Identify which cell holds the provided text, then report its (X, Y) central coordinate. 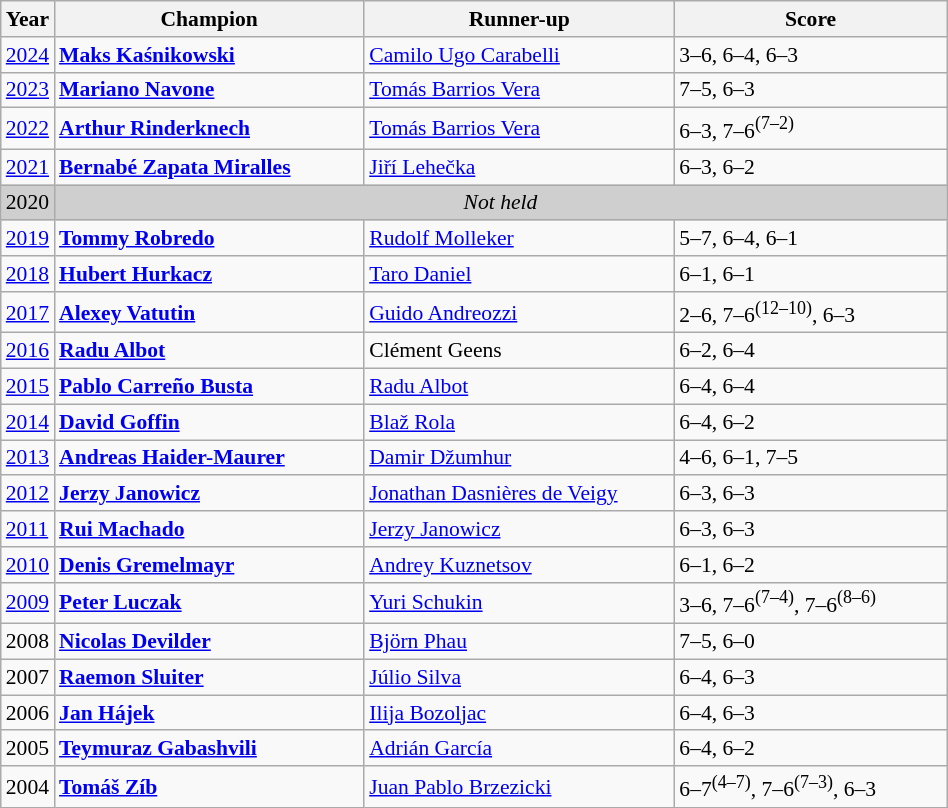
Jonathan Dasnières de Veigy (519, 494)
2017 (28, 312)
6–4, 6–4 (810, 387)
Denis Gremelmayr (209, 565)
4–6, 6–1, 7–5 (810, 458)
2012 (28, 494)
Jiří Lehečka (519, 167)
6–2, 6–4 (810, 351)
Mariano Navone (209, 90)
Pablo Carreño Busta (209, 387)
Adrián García (519, 749)
Tomáš Zíb (209, 786)
Rudolf Molleker (519, 239)
2010 (28, 565)
Not held (500, 203)
2–6, 7–6(12–10), 6–3 (810, 312)
Alexey Vatutin (209, 312)
2019 (28, 239)
2004 (28, 786)
2011 (28, 529)
6–1, 6–1 (810, 274)
Yuri Schukin (519, 604)
7–5, 6–0 (810, 642)
2014 (28, 422)
2022 (28, 128)
Blaž Rola (519, 422)
Champion (209, 19)
6–3, 7–6(7–2) (810, 128)
6–1, 6–2 (810, 565)
2005 (28, 749)
2020 (28, 203)
Peter Luczak (209, 604)
2024 (28, 55)
2021 (28, 167)
Rui Machado (209, 529)
Score (810, 19)
Runner-up (519, 19)
Ilija Bozoljac (519, 713)
2015 (28, 387)
Hubert Hurkacz (209, 274)
6–7(4–7), 7–6(7–3), 6–3 (810, 786)
David Goffin (209, 422)
Teymuraz Gabashvili (209, 749)
2023 (28, 90)
Tommy Robredo (209, 239)
2008 (28, 642)
Year (28, 19)
Andreas Haider-Maurer (209, 458)
Júlio Silva (519, 677)
Nicolas Devilder (209, 642)
3–6, 6–4, 6–3 (810, 55)
Clément Geens (519, 351)
Taro Daniel (519, 274)
Raemon Sluiter (209, 677)
Arthur Rinderknech (209, 128)
5–7, 6–4, 6–1 (810, 239)
Camilo Ugo Carabelli (519, 55)
7–5, 6–3 (810, 90)
Damir Džumhur (519, 458)
2018 (28, 274)
Guido Andreozzi (519, 312)
2016 (28, 351)
2009 (28, 604)
Andrey Kuznetsov (519, 565)
2006 (28, 713)
2013 (28, 458)
Juan Pablo Brzezicki (519, 786)
Björn Phau (519, 642)
Maks Kaśnikowski (209, 55)
3–6, 7–6(7–4), 7–6(8–6) (810, 604)
Bernabé Zapata Miralles (209, 167)
Jan Hájek (209, 713)
2007 (28, 677)
6–3, 6–2 (810, 167)
